Return [X, Y] of the center of cell containing provided text 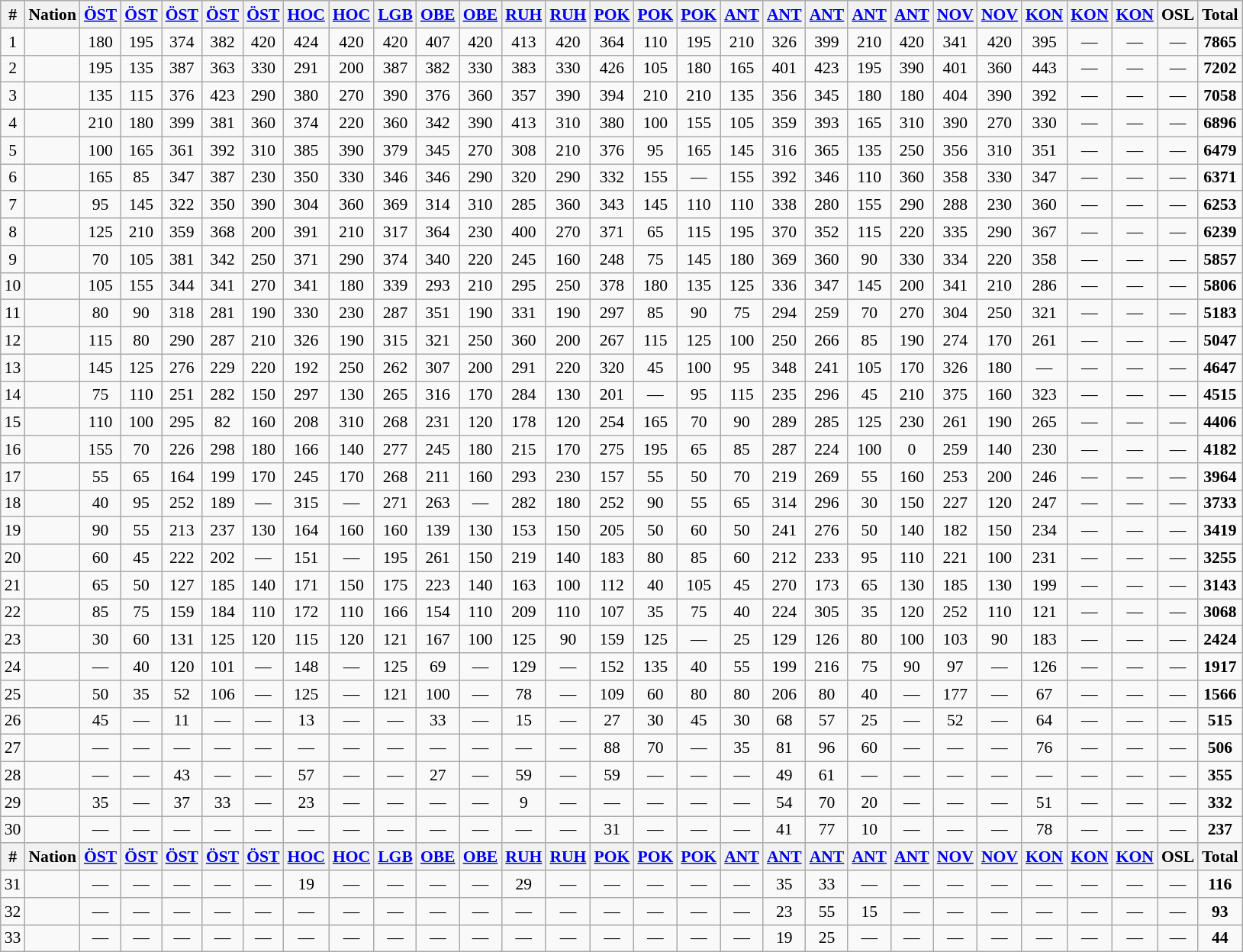
393 [827, 124]
253 [955, 477]
172 [307, 613]
109 [612, 694]
284 [523, 395]
8 [13, 232]
271 [395, 503]
24 [13, 667]
294 [784, 314]
154 [438, 613]
400 [523, 232]
76 [1044, 748]
6371 [1219, 178]
247 [1044, 503]
335 [955, 232]
322 [182, 205]
153 [523, 531]
338 [784, 205]
251 [182, 395]
4 [13, 124]
68 [784, 721]
424 [307, 42]
5857 [1219, 259]
4406 [1219, 423]
223 [438, 585]
378 [612, 286]
26 [13, 721]
234 [1044, 531]
391 [307, 232]
246 [1044, 477]
3964 [1219, 477]
43 [182, 776]
12 [13, 341]
262 [395, 368]
221 [955, 558]
248 [612, 259]
367 [1044, 232]
1917 [1219, 667]
281 [223, 314]
6479 [1219, 150]
41 [784, 830]
215 [523, 449]
365 [827, 150]
167 [438, 640]
357 [523, 96]
308 [523, 150]
7865 [1219, 42]
280 [827, 205]
3 [13, 96]
4515 [1219, 395]
407 [438, 42]
368 [223, 232]
82 [223, 423]
263 [438, 503]
1 [13, 42]
363 [223, 69]
426 [612, 69]
254 [612, 423]
77 [827, 830]
286 [1044, 286]
64 [1044, 721]
173 [827, 585]
298 [223, 449]
151 [307, 558]
131 [182, 640]
148 [307, 667]
7 [13, 205]
404 [955, 96]
317 [395, 232]
212 [784, 558]
177 [955, 694]
318 [182, 314]
305 [827, 613]
375 [955, 395]
266 [827, 341]
49 [784, 776]
61 [827, 776]
67 [1044, 694]
184 [223, 613]
289 [784, 423]
275 [612, 449]
201 [612, 395]
3733 [1219, 503]
344 [182, 286]
192 [307, 368]
103 [955, 640]
175 [395, 585]
157 [612, 477]
202 [223, 558]
2424 [1219, 640]
14 [13, 395]
336 [784, 286]
17 [13, 477]
54 [784, 802]
209 [523, 613]
2 [13, 69]
3068 [1219, 613]
352 [827, 232]
37 [182, 802]
101 [223, 667]
4182 [1219, 449]
21 [13, 585]
213 [182, 531]
307 [438, 368]
5183 [1219, 314]
171 [307, 585]
274 [955, 341]
5 [13, 150]
370 [784, 232]
5806 [1219, 286]
7202 [1219, 69]
229 [223, 368]
267 [612, 341]
6239 [1219, 232]
88 [612, 748]
6896 [1219, 124]
277 [395, 449]
6253 [1219, 205]
18 [13, 503]
383 [523, 69]
81 [784, 748]
44 [1219, 938]
7058 [1219, 96]
340 [438, 259]
3419 [1219, 531]
93 [1219, 912]
506 [1219, 748]
178 [523, 423]
226 [182, 449]
205 [612, 531]
127 [182, 585]
269 [827, 477]
515 [1219, 721]
235 [784, 395]
208 [307, 423]
385 [307, 150]
379 [395, 150]
6 [13, 178]
339 [395, 286]
32 [13, 912]
22 [13, 613]
0 [912, 449]
355 [1219, 776]
69 [438, 667]
443 [1044, 69]
28 [13, 776]
343 [612, 205]
227 [955, 503]
233 [827, 558]
216 [827, 667]
1566 [1219, 694]
5047 [1219, 341]
3255 [1219, 558]
361 [182, 150]
182 [955, 531]
96 [827, 748]
107 [612, 613]
189 [223, 503]
3143 [1219, 585]
163 [523, 585]
334 [955, 259]
16 [13, 449]
51 [1044, 802]
206 [784, 694]
211 [438, 477]
116 [1219, 884]
348 [784, 368]
152 [612, 667]
112 [612, 585]
395 [1044, 42]
4647 [1219, 368]
97 [955, 667]
394 [612, 96]
323 [1044, 395]
288 [955, 205]
139 [438, 531]
106 [223, 694]
222 [182, 558]
331 [523, 314]
